Scan for the cell matching the given text and deliver its (X, Y) coordinate at center. 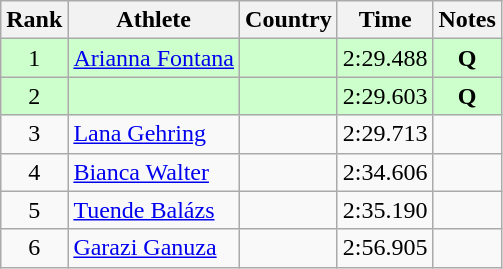
4 (34, 172)
2:56.905 (385, 248)
6 (34, 248)
2 (34, 96)
Lana Gehring (154, 134)
2:35.190 (385, 210)
Country (289, 20)
2:29.603 (385, 96)
2:34.606 (385, 172)
Tuende Balázs (154, 210)
Time (385, 20)
Rank (34, 20)
2:29.488 (385, 58)
Garazi Ganuza (154, 248)
3 (34, 134)
1 (34, 58)
Bianca Walter (154, 172)
Athlete (154, 20)
5 (34, 210)
Notes (467, 20)
2:29.713 (385, 134)
Arianna Fontana (154, 58)
